From the cell containing the given text, extract its center point as [X, Y] coordinate. 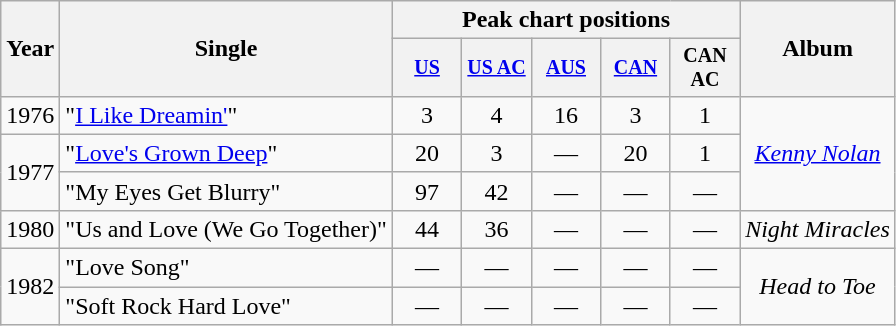
16 [566, 115]
Head to Toe [818, 287]
Album [818, 49]
"Love's Grown Deep" [226, 153]
"My Eyes Get Blurry" [226, 191]
97 [426, 191]
AUS [566, 68]
US AC [496, 68]
1977 [30, 172]
42 [496, 191]
CAN AC [704, 68]
Night Miracles [818, 229]
1980 [30, 229]
Year [30, 49]
4 [496, 115]
"Soft Rock Hard Love" [226, 306]
1982 [30, 287]
44 [426, 229]
"Love Song" [226, 268]
US [426, 68]
Peak chart positions [566, 20]
1976 [30, 115]
CAN [636, 68]
36 [496, 229]
Kenny Nolan [818, 153]
"I Like Dreamin'" [226, 115]
Single [226, 49]
"Us and Love (We Go Together)" [226, 229]
